Return the [x, y] coordinate for the center point of the cell that contains the specified text.  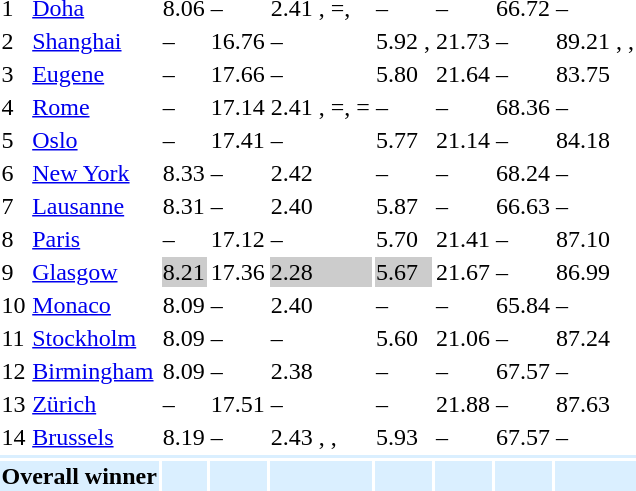
5.80 [402, 74]
5.92 , [402, 41]
Paris [95, 239]
2.28 [320, 272]
2.43 , , [320, 437]
11 [14, 338]
12 [14, 371]
Lausanne [95, 206]
66.63 [522, 206]
New York [95, 173]
Brussels [95, 437]
21.14 [462, 140]
8.21 [184, 272]
87.63 [594, 404]
7 [14, 206]
21.67 [462, 272]
17.12 [238, 239]
3 [14, 74]
87.10 [594, 239]
2.42 [320, 173]
2.38 [320, 371]
84.18 [594, 140]
2.41 , =, = [320, 107]
Monaco [95, 305]
83.75 [594, 74]
21.88 [462, 404]
17.41 [238, 140]
Eugene [95, 74]
17.51 [238, 404]
Birmingham [95, 371]
6 [14, 173]
14 [14, 437]
21.64 [462, 74]
86.99 [594, 272]
8.33 [184, 173]
21.73 [462, 41]
21.41 [462, 239]
5 [14, 140]
5.60 [402, 338]
17.66 [238, 74]
Glasgow [95, 272]
8.19 [184, 437]
5.70 [402, 239]
17.14 [238, 107]
89.21 , , [594, 41]
17.36 [238, 272]
Overall winner [79, 476]
5.93 [402, 437]
87.24 [594, 338]
65.84 [522, 305]
8 [14, 239]
Stockholm [95, 338]
Zürich [95, 404]
Oslo [95, 140]
Shanghai [95, 41]
5.67 [402, 272]
Rome [95, 107]
16.76 [238, 41]
21.06 [462, 338]
68.36 [522, 107]
4 [14, 107]
10 [14, 305]
13 [14, 404]
5.77 [402, 140]
8.31 [184, 206]
2 [14, 41]
68.24 [522, 173]
5.87 [402, 206]
9 [14, 272]
